Return the [X, Y] coordinate for the center point of the cell that contains the specified text.  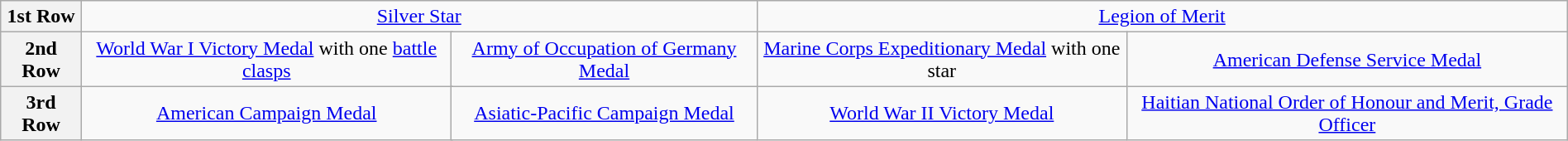
Silver Star [418, 17]
American Defense Service Medal [1348, 60]
World War I Victory Medal with one battle clasps [266, 60]
Asiatic-Pacific Campaign Medal [604, 113]
1st Row [41, 17]
World War II Victory Medal [941, 113]
Legion of Merit [1162, 17]
Army of Occupation of Germany Medal [604, 60]
Haitian National Order of Honour and Merit, Grade Officer [1348, 113]
3rd Row [41, 113]
2nd Row [41, 60]
American Campaign Medal [266, 113]
Marine Corps Expeditionary Medal with one star [941, 60]
